From the cell containing the given text, extract its center point as (X, Y) coordinate. 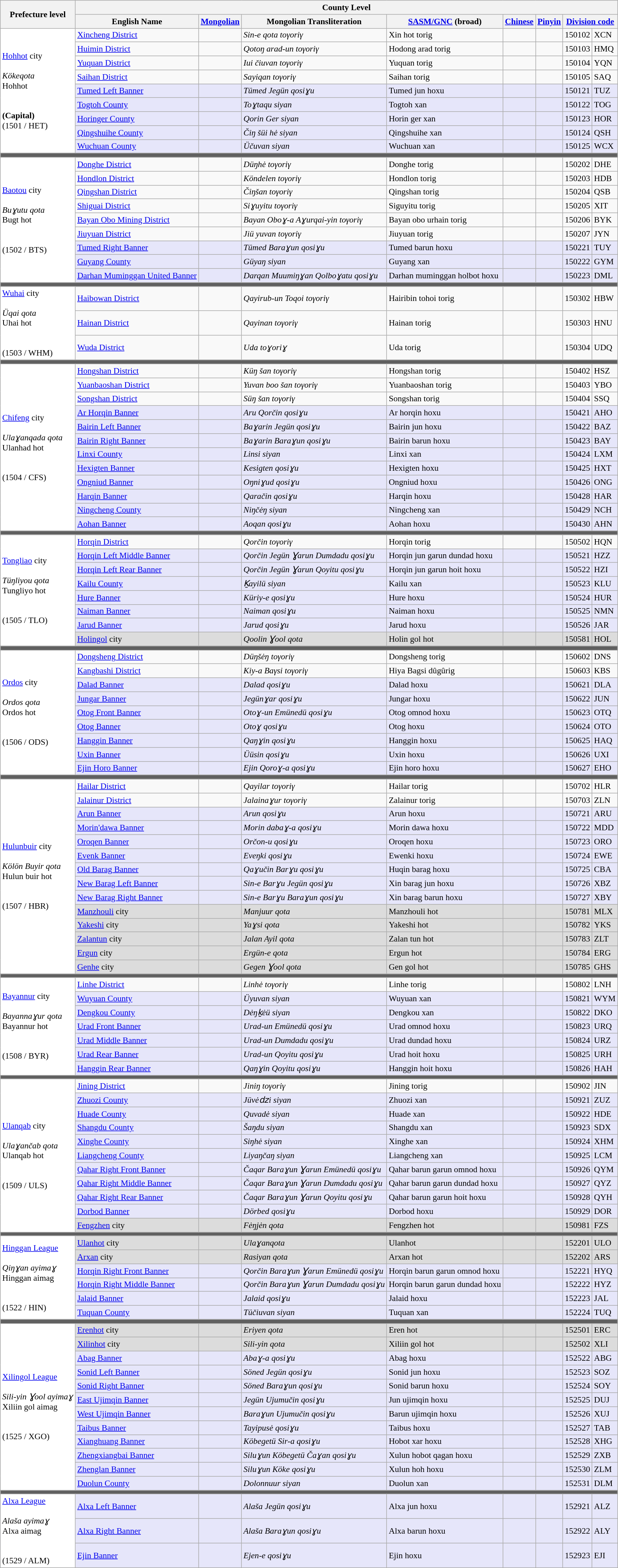
Guyang County (137, 262)
Urad-un Dumdadu qosiɣu (314, 1041)
HQN (605, 542)
150782 (577, 925)
150785 (577, 967)
150623 (577, 713)
Xilinhot city (137, 1344)
Horqin torig (445, 542)
Jungar Banner (137, 699)
Fėŋjėn qota (314, 1225)
152529 (577, 1456)
Ejen-e qosiɣu (314, 1556)
Ulanhot city (137, 1243)
EHO (605, 768)
OTQ (605, 713)
Xinghe County (137, 1142)
Qahar Right Middle Banner (137, 1184)
Hondlon District (137, 178)
Zalantun city (137, 939)
Donghe torig (445, 164)
Üüsin qosiɣu (314, 755)
150721 (577, 814)
Xin hot torig (445, 35)
Wuchuan County (137, 146)
Bairin jun hoxu (445, 427)
New Barag Left Banner (137, 884)
150622 (577, 699)
Xilingol League Sili-yin Ɣool ayimaɣ Xiliin gol aimag(1525 / XGO) (38, 1407)
Sin-e Barɣu Jegün qosiɣu (314, 884)
Qaŋɣin qosiɣu (314, 740)
Dalad hoxu (445, 685)
Saihan torig (445, 77)
LCM (605, 1156)
LNH (605, 985)
150203 (577, 178)
Hulunbuir city Kölön Buyir qota Hulun buir hot(1507 / HBR) (38, 877)
Linhe District (137, 985)
Jegünɣar qosiɣu (314, 699)
Sonid Left Banner (137, 1372)
Hexigten hoxu (445, 468)
Gegen Ɣool qota (314, 967)
DNS (605, 657)
SOY (605, 1386)
Ḵayilü siyan (314, 584)
Iui čiuvan toγoriγ (314, 63)
Jiü yuvan toγoriγ (314, 234)
Urad-un Qoyitu qosiɣu (314, 1054)
Barun ujimqin hoxu (445, 1414)
Xulun hoh hoxu (445, 1470)
Guyang xan (445, 262)
Jalaid Banner (137, 1299)
DUJ (605, 1400)
150726 (577, 884)
HAR (605, 496)
Sin-e qota toγoriγ (314, 35)
Orčon-u qosiɣu (314, 842)
150981 (577, 1225)
Qingshan torig (445, 192)
Süŋ šan toγoriγ (314, 399)
Dengkou xan (445, 1013)
Dolonnuur siyan (314, 1483)
Čaqar Baraɣun Ɣarun Dumdadu qosiɣu (314, 1184)
150727 (577, 897)
150802 (577, 985)
Dorbod Banner (137, 1211)
Ulanqab city Ulaɣančab qota Ulanqab hot(1509 / ULS) (38, 1156)
QYH (605, 1198)
URH (605, 1054)
ZUZ (605, 1100)
HDE (605, 1114)
Kailu xan (445, 584)
Ulaɣanqota (314, 1243)
Jalan Ayil qota (314, 939)
Liangcheng County (137, 1156)
Baotou city Buɣutu qota Bugt hot(1502 / BTS) (38, 220)
Qorčin toγoriγ (314, 542)
Ejin Horo Banner (137, 768)
152922 (577, 1531)
Naiman qosiɣu (314, 611)
Uda torig (445, 348)
DKO (605, 1013)
Jarud hoxu (445, 625)
Xianghuang Banner (137, 1442)
TAB (605, 1428)
150602 (577, 657)
150123 (577, 119)
152528 (577, 1442)
Üyuvan siyan (314, 999)
Alaša Baraɣun qosiɣu (314, 1531)
150122 (577, 105)
150723 (577, 842)
Baraɣun Ujumučin qosiɣu (314, 1414)
150421 (577, 413)
Hohhot city Kökeqota Hohhot(Capital)(1501 / HET) (38, 91)
Yakeshi hot (445, 925)
Qahar Right Rear Banner (137, 1198)
Tuquan xan (445, 1313)
FZS (605, 1225)
ALZ (605, 1507)
Qingshuihe xan (445, 133)
East Ujimqin Banner (137, 1400)
150430 (577, 524)
Niŋčėŋ siyan (314, 510)
Ejin Qoroɣ-a qosiɣu (314, 768)
Division code (590, 21)
152522 (577, 1358)
Naiman hoxu (445, 611)
BAZ (605, 427)
Söned Jegün qosiɣu (314, 1372)
Sonid barun hoxu (445, 1386)
150102 (577, 35)
XHG (605, 1442)
Tumed barun hoxu (445, 248)
Aru Qorčin qosiɣu (314, 413)
Otoɣ qosiɣu (314, 727)
150524 (577, 598)
Darhan muminggan holbot hoxu (445, 276)
150626 (577, 755)
BYK (605, 220)
Qayinan toγoriγ (314, 323)
Morin'dawa Banner (137, 828)
QYM (605, 1169)
Manzhouli hot (445, 911)
GYM (605, 262)
HZI (605, 570)
JUN (605, 699)
Wuchuan xan (445, 146)
Kiy-a Baγsi toγoriγ (314, 671)
Linhe torig (445, 985)
150822 (577, 1013)
150402 (577, 371)
NCH (605, 510)
URZ (605, 1041)
150303 (577, 323)
150404 (577, 399)
Hongshan torig (445, 371)
150702 (577, 786)
Shangdu xan (445, 1128)
Küŋ šan toγoriγ (314, 371)
150304 (577, 348)
150207 (577, 234)
Jining District (137, 1086)
Dėŋḵėü siyan (314, 1013)
Wuyuan xan (445, 999)
Hanggin Banner (137, 740)
Arun qosiɣu (314, 814)
150428 (577, 496)
Harqin Banner (137, 496)
Xinghe xan (445, 1142)
YKS (605, 925)
Jarud Banner (137, 625)
150603 (577, 671)
Taibus hoxu (445, 1428)
ABG (605, 1358)
HLR (605, 786)
Šaŋdu siyan (314, 1128)
DOR (605, 1211)
Ordos city Ordos qota Ordos hot(1506 / ODS) (38, 713)
Zalainur torig (445, 800)
Uxin hoxu (445, 755)
Ningcheng xan (445, 510)
Songshan District (137, 399)
Otog Front Banner (137, 713)
GHS (605, 967)
Qahar barun garun omnod hoxu (445, 1169)
152223 (577, 1299)
Arun hoxu (445, 814)
152222 (577, 1285)
Qayirub-un Toqoi toγoriγ (314, 299)
Alxa Right Banner (137, 1531)
Abag hoxu (445, 1358)
Alxa jun hoxu (445, 1507)
Morin dabaɣ-a qosiɣu (314, 828)
HDB (605, 178)
Urad omnod hoxu (445, 1027)
Čiŋ šüi hė siyan (314, 133)
Huqin barag hoxu (445, 870)
Ergun city (137, 953)
150927 (577, 1184)
Ewenki hoxu (445, 856)
Qahar Right Front Banner (137, 1169)
HMQ (605, 49)
150202 (577, 164)
Ningcheng County (137, 510)
Sonid Right Banner (137, 1386)
Ar Horqin Banner (137, 413)
Old Barag Banner (137, 870)
Baɣarin Jegün qosiɣu (314, 427)
Siguyitu torig (445, 206)
150925 (577, 1156)
Shangdu County (137, 1128)
Hongshan District (137, 371)
Zhuozi County (137, 1100)
150205 (577, 206)
Jüvėǳi siyan (314, 1100)
152224 (577, 1313)
Horqin District (137, 542)
Horin ger xan (445, 119)
Liyaŋčaŋ siyan (314, 1156)
152201 (577, 1243)
Morin dawa hoxu (445, 828)
Bairin Left Banner (137, 427)
152502 (577, 1344)
Gen gol hot (445, 967)
ZLN (605, 800)
SAQ (605, 77)
Hondlon torig (445, 178)
152530 (577, 1470)
Urad hoit hoxu (445, 1054)
County Level (346, 7)
QSB (605, 192)
HSZ (605, 371)
Qorin Ger siyan (314, 119)
Togtoh County (137, 105)
Yuquan torig (445, 63)
ALY (605, 1531)
Jiniŋ toγoriγ (314, 1086)
Oroqen Banner (137, 842)
150825 (577, 1054)
Zhenglan Banner (137, 1470)
Ejin horo hoxu (445, 768)
Hinggan League Qiŋɣan ayimaɣ Hinggan aimag(1522 / HIN) (38, 1278)
KBS (605, 671)
Aohan hoxu (445, 524)
Tümed Jegün qosiɣu (314, 91)
Rasiyan qota (314, 1257)
Holingol city (137, 639)
Kailu County (137, 584)
Liangcheng xan (445, 1156)
Duolun xan (445, 1483)
Dorbod hoxu (445, 1211)
Haibowan District (137, 299)
XIT (605, 206)
Donghe District (137, 164)
Ergun hot (445, 953)
Dalad qosiɣu (314, 685)
Sayiqan toγoriγ (314, 77)
150523 (577, 584)
Tumed Right Banner (137, 248)
West Ujimqin Banner (137, 1414)
150103 (577, 49)
Jarud qosiɣu (314, 625)
AHO (605, 413)
ZXB (605, 1456)
Oroqen hoxu (445, 842)
Qorčin Baraɣun Ɣarun Emünedü qosiɣu (314, 1271)
HYQ (605, 1271)
QSH (605, 133)
Ejin Banner (137, 1556)
Holin gol hot (445, 639)
Saihan District (137, 77)
Darqan Muumiŋɣan Qolboɣatu qosiɣu (314, 276)
150425 (577, 468)
Urad Rear Banner (137, 1054)
150783 (577, 939)
Xin barag jun hoxu (445, 884)
Otog Banner (137, 727)
Hairibin tohoi torig (445, 299)
150302 (577, 299)
150124 (577, 133)
Eren hot (445, 1330)
Ergün-e qota (314, 953)
150423 (577, 441)
Abaɣ-a qosiɣu (314, 1358)
Köndelen toγoriγ (314, 178)
Harqin hoxu (445, 496)
Siŋhė siyan (314, 1142)
Bayan obo urhain torig (445, 220)
HAH (605, 1068)
Dalad Banner (137, 685)
Horqin barun garun omnod hoxu (445, 1271)
Otoɣ-un Emünedü qosiɣu (314, 713)
Otog hoxu (445, 727)
Wuyuan County (137, 999)
Güyaŋ siyan (314, 262)
Togtoh xan (445, 105)
Eveŋki qosiɣu (314, 856)
150104 (577, 63)
Hailar torig (445, 786)
Düŋšėŋ toγoriγ (314, 657)
Qahar barun garun hoit hoxu (445, 1198)
Horqin barun garun dundad hoxu (445, 1285)
Jungar hoxu (445, 699)
Linhė toγoriγ (314, 985)
Xulun hobot qagan hoxu (445, 1456)
150521 (577, 556)
Qingshuihe County (137, 133)
Yuanbaoshan torig (445, 385)
MLX (605, 911)
Fengzhen hot (445, 1225)
Üčuvan siyan (314, 146)
Horqin Right Front Banner (137, 1271)
Bairin barun hoxu (445, 441)
Zalan tun hot (445, 939)
Čaqar Baraɣun Ɣarun Emünedü qosiɣu (314, 1169)
150627 (577, 768)
152501 (577, 1330)
150826 (577, 1068)
150781 (577, 911)
Qaɣučin Barɣu qosiɣu (314, 870)
152921 (577, 1507)
Oŋniɣud qosiɣu (314, 482)
Qorčin Baraɣun Ɣarun Dumdadu qosiɣu (314, 1285)
152527 (577, 1428)
Eriyen qota (314, 1330)
150923 (577, 1128)
Horinger County (137, 119)
Abag Banner (137, 1358)
152221 (577, 1271)
Köbegetü Sir-a qosiɣu (314, 1442)
152524 (577, 1386)
Duolun County (137, 1483)
ZLM (605, 1470)
DLA (605, 685)
SSQ (605, 399)
ONG (605, 482)
SDX (605, 1128)
Tümed Baraɣun qosiɣu (314, 248)
Qaračin qosiɣu (314, 496)
Zhuozi xan (445, 1100)
Huade xan (445, 1114)
Hure Banner (137, 598)
Urad Middle Banner (137, 1041)
Toɣtaqu siyan (314, 105)
152525 (577, 1400)
Qorčin Jegün Ɣarun Dumdadu qosiɣu (314, 556)
JAR (605, 625)
HNU (605, 323)
150581 (577, 639)
150624 (577, 727)
HOR (605, 119)
150928 (577, 1198)
150522 (577, 570)
Yaɣsi qota (314, 925)
Küriy-e qosiɣu (314, 598)
Manjuur qota (314, 911)
Manzhouli city (137, 911)
Erenhot city (137, 1330)
Jalainur District (137, 800)
150526 (577, 625)
HXT (605, 468)
JYN (605, 234)
Pinyin (549, 21)
HYZ (605, 1285)
TUQ (605, 1313)
Alxa League Alaša ayimaɣ Alxa aimag(1529 / ALM) (38, 1531)
Jiuyuan District (137, 234)
150621 (577, 685)
Bayan Obo Mining District (137, 220)
Qingshan District (137, 192)
Mongolian (220, 21)
XLI (605, 1344)
DLM (605, 1483)
Siluɣun Köbegetü Čaɣan qosiɣu (314, 1456)
Tayipusė qosiɣu (314, 1428)
Siluɣun Köke qosiɣu (314, 1470)
Urad-un Emünedü qosiɣu (314, 1027)
Tumed Left Banner (137, 91)
Urad Front Banner (137, 1027)
Siɣuyitu toγoriγ (314, 206)
Hanggin hoxu (445, 740)
150125 (577, 146)
Arxan city (137, 1257)
ZLT (605, 939)
OTO (605, 727)
Jiuyuan torig (445, 234)
Dengkou County (137, 1013)
Hainan torig (445, 323)
Bayan Oboɣ-a Aɣurqai-yin toγoriγ (314, 220)
Linxi County (137, 454)
Uxin Banner (137, 755)
Kesigten qosiɣu (314, 468)
Hainan District (137, 323)
TOG (605, 105)
Ar horqin hoxu (445, 413)
Naiman Banner (137, 611)
Qahar barun garun dundad hoxu (445, 1184)
Qaŋɣin Qoyitu qosiɣu (314, 1068)
Hobot xar hoxu (445, 1442)
Jining torig (445, 1086)
TUZ (605, 91)
ARU (605, 814)
ERC (605, 1330)
Hodong arad torig (445, 49)
150625 (577, 740)
150722 (577, 828)
150929 (577, 1211)
ORO (605, 842)
XHM (605, 1142)
Kangbashi District (137, 671)
150105 (577, 77)
SOZ (605, 1372)
Arxan hot (445, 1257)
Sili-yin qota (314, 1344)
Alxa barun hoxu (445, 1531)
KLU (605, 584)
YBO (605, 385)
Huimin District (137, 49)
Hexigten Banner (137, 468)
150823 (577, 1027)
Bayannur city Bayannaɣur qota Bayannur hot(1508 / BYR) (38, 1027)
HOL (605, 639)
Yuvan boo šan toγoriγ (314, 385)
LXM (605, 454)
English Name (137, 21)
Qotoŋ arad-un toγoriγ (314, 49)
Aoqan qosiɣu (314, 524)
Tongliao city Tüŋliyou qota Tungliyo hot(1505 / TLO) (38, 590)
Sonid jun hoxu (445, 1372)
Linsi siyan (314, 454)
Otog omnod hoxu (445, 713)
150403 (577, 385)
Shiguai District (137, 206)
Qoolin Ɣool qota (314, 639)
Dörbed qosiɣu (314, 1211)
SASM/GNC (broad) (445, 21)
152526 (577, 1414)
QYZ (605, 1184)
Xiliin gol hot (445, 1344)
XUJ (605, 1414)
Chifeng city Ulaɣanqada qota Ulanhad hot(1504 / CFS) (38, 448)
Yuanbaoshan District (137, 385)
Jun ujimqin hoxu (445, 1400)
Yuquan District (137, 63)
150703 (577, 800)
152523 (577, 1372)
XBZ (605, 884)
Fengzhen city (137, 1225)
150222 (577, 262)
150221 (577, 248)
URQ (605, 1027)
Darhan Muminggan United Banner (137, 276)
Genhe city (137, 967)
Quvadė siyan (314, 1114)
Hure hoxu (445, 598)
NMN (605, 611)
DML (605, 276)
Zhengxiangbai Banner (137, 1456)
Hiya Bagsi dûgûrig (445, 671)
Düŋhė toγoriγ (314, 164)
Dongsheng District (137, 657)
TUY (605, 248)
Ejin hoxu (445, 1556)
HZZ (605, 556)
Ongniud Banner (137, 482)
BAY (605, 441)
Xin barag barun hoxu (445, 897)
Chinese (519, 21)
Alxa Left Banner (137, 1507)
150821 (577, 999)
152923 (577, 1556)
150206 (577, 220)
150926 (577, 1169)
150429 (577, 510)
HUR (605, 598)
Baɣarin Baraɣun qosiɣu (314, 441)
Yakeshi city (137, 925)
Tüčiuvan siyan (314, 1313)
Songshan torig (445, 399)
ERG (605, 953)
152202 (577, 1257)
Xincheng District (137, 35)
Qayilar toγoriγ (314, 786)
Čiŋšan toγoriγ (314, 192)
150502 (577, 542)
150924 (577, 1142)
Wuhai city Üqai qota Uhai hot(1503 / WHM) (38, 323)
Linxi xan (445, 454)
EWE (605, 856)
Jegün Ujumučin qosiɣu (314, 1400)
UDQ (605, 348)
Ulanhot (445, 1243)
JAL (605, 1299)
Prefecture level (38, 14)
Dongsheng torig (445, 657)
Horqin jun garun dundad hoxu (445, 556)
MDD (605, 828)
150784 (577, 953)
XBY (605, 897)
150426 (577, 482)
Jalaid hoxu (445, 1299)
Ongniud hoxu (445, 482)
150921 (577, 1100)
WCX (605, 146)
150824 (577, 1041)
150724 (577, 856)
AHN (605, 524)
WYM (605, 999)
150525 (577, 611)
Qorčin Jegün Ɣarun Qoyitu qosiɣu (314, 570)
150422 (577, 427)
Evenk Banner (137, 856)
XCN (605, 35)
HBW (605, 299)
Horqin Left Middle Banner (137, 556)
150922 (577, 1114)
Taibus Banner (137, 1428)
Horqin jun garun hoit hoxu (445, 570)
Söned Baraɣun qosiɣu (314, 1386)
150223 (577, 276)
HAQ (605, 740)
Aohan Banner (137, 524)
Sin-e Barɣu Baraɣun qosiɣu (314, 897)
JIN (605, 1086)
CBA (605, 870)
New Barag Right Banner (137, 897)
Tuquan County (137, 1313)
Wuda District (137, 348)
Horqin Left Rear Banner (137, 570)
Jalainaɣur toγoriγ (314, 800)
Hailar District (137, 786)
150725 (577, 870)
Horqin Right Middle Banner (137, 1285)
Hanggin hoit hoxu (445, 1068)
ARS (605, 1257)
YQN (605, 63)
Jalaid qosiɣu (314, 1299)
Urad dundad hoxu (445, 1041)
Alaša Jegün qosiɣu (314, 1507)
UXI (605, 755)
Hanggin Rear Banner (137, 1068)
Mongolian Transliteration (314, 21)
DHE (605, 164)
ULO (605, 1243)
Huade County (137, 1114)
152531 (577, 1483)
150121 (577, 91)
Bairin Right Banner (137, 441)
EJI (605, 1556)
Uda toɣoriɣ (314, 348)
Čaqar Baraɣun Ɣarun Qoyitu qosiɣu (314, 1198)
150424 (577, 454)
Arun Banner (137, 814)
Tumed jun hoxu (445, 91)
150902 (577, 1086)
150204 (577, 192)
